Locate the cell with the specified text and output its [x, y] center coordinate. 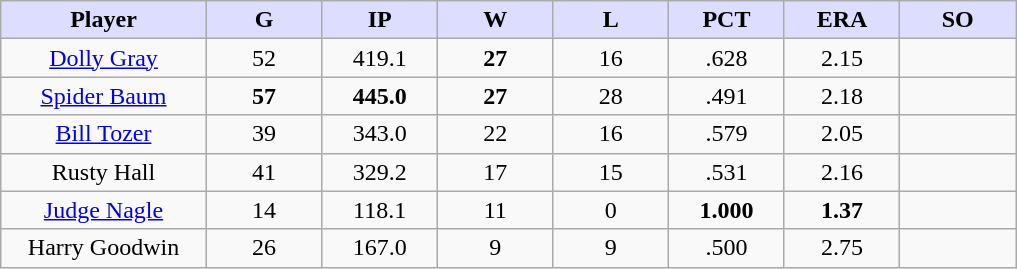
Player [104, 20]
2.18 [842, 96]
52 [264, 58]
57 [264, 96]
W [495, 20]
IP [380, 20]
.531 [727, 172]
Rusty Hall [104, 172]
.579 [727, 134]
Bill Tozer [104, 134]
343.0 [380, 134]
15 [611, 172]
14 [264, 210]
PCT [727, 20]
419.1 [380, 58]
2.05 [842, 134]
2.75 [842, 248]
Spider Baum [104, 96]
2.15 [842, 58]
.628 [727, 58]
329.2 [380, 172]
Judge Nagle [104, 210]
Dolly Gray [104, 58]
SO [958, 20]
17 [495, 172]
.500 [727, 248]
1.37 [842, 210]
L [611, 20]
0 [611, 210]
11 [495, 210]
118.1 [380, 210]
2.16 [842, 172]
Harry Goodwin [104, 248]
G [264, 20]
28 [611, 96]
22 [495, 134]
445.0 [380, 96]
1.000 [727, 210]
167.0 [380, 248]
ERA [842, 20]
41 [264, 172]
26 [264, 248]
39 [264, 134]
.491 [727, 96]
